Pinpoint the cell where the given text exists, returning its (x, y) midpoint coordinate. 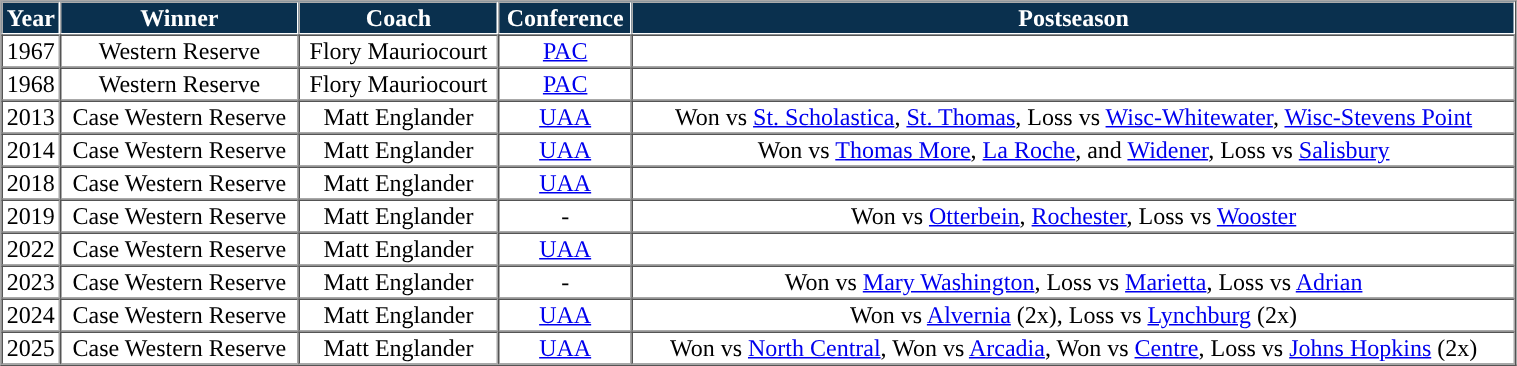
2014 (32, 150)
Won vs Alvernia (2x), Loss vs Lynchburg (2x) (1074, 314)
1968 (32, 84)
Won vs North Central, Won vs Arcadia, Won vs Centre, Loss vs Johns Hopkins (2x) (1074, 348)
Conference (564, 18)
2023 (32, 282)
2022 (32, 248)
2018 (32, 182)
Winner (179, 18)
2024 (32, 314)
Won vs St. Scholastica, St. Thomas, Loss vs Wisc-Whitewater, Wisc-Stevens Point (1074, 116)
Coach (399, 18)
2019 (32, 216)
Won vs Thomas More, La Roche, and Widener, Loss vs Salisbury (1074, 150)
Won vs Otterbein, Rochester, Loss vs Wooster (1074, 216)
Year (32, 18)
1967 (32, 50)
2025 (32, 348)
Postseason (1074, 18)
2013 (32, 116)
Won vs Mary Washington, Loss vs Marietta, Loss vs Adrian (1074, 282)
